Search for the cell housing the specified text and yield its (X, Y) center coordinate. 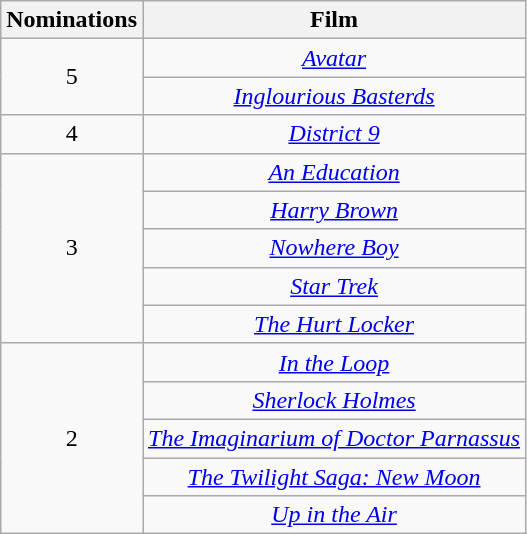
2 (72, 438)
4 (72, 134)
An Education (334, 172)
The Hurt Locker (334, 324)
Harry Brown (334, 210)
Up in the Air (334, 515)
Film (334, 20)
Nominations (72, 20)
Inglourious Basterds (334, 96)
The Twilight Saga: New Moon (334, 477)
Nowhere Boy (334, 248)
The Imaginarium of Doctor Parnassus (334, 438)
5 (72, 77)
In the Loop (334, 362)
Sherlock Holmes (334, 400)
Star Trek (334, 286)
3 (72, 248)
District 9 (334, 134)
Avatar (334, 58)
